For the text-containing cell, return its midpoint in (x, y) coordinate format. 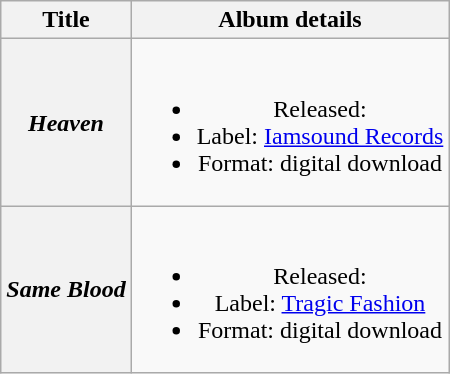
Heaven (66, 122)
Released: Label: Iamsound RecordsFormat: digital download (290, 122)
Title (66, 20)
Released: Label: Tragic FashionFormat: digital download (290, 290)
Album details (290, 20)
Same Blood (66, 290)
